Determine the (X, Y) coordinate at the center of the cell enclosing the given text.  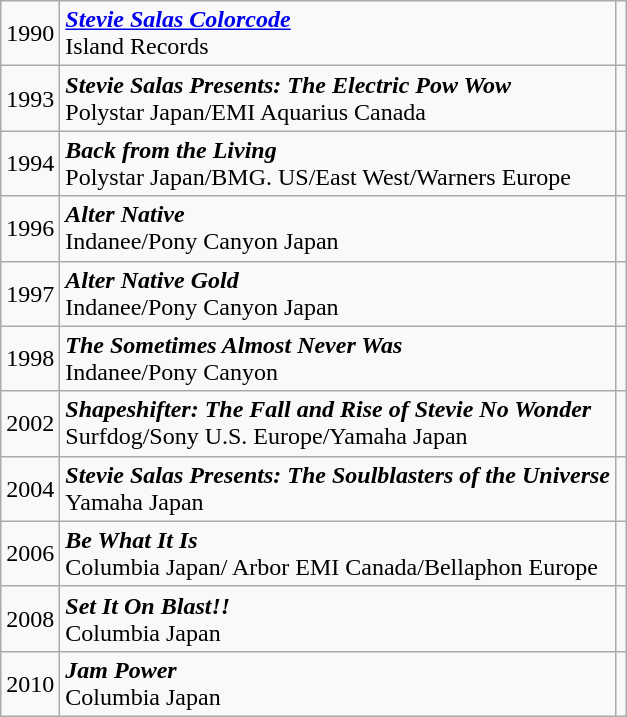
Be What It IsColumbia Japan/ Arbor EMI Canada/Bellaphon Europe (338, 554)
Stevie Salas Presents: The Soulblasters of the UniverseYamaha Japan (338, 488)
Back from the LivingPolystar Japan/BMG. US/East West/Warners Europe (338, 164)
Shapeshifter: The Fall and Rise of Stevie No WonderSurfdog/Sony U.S. Europe/Yamaha Japan (338, 424)
1996 (30, 228)
2004 (30, 488)
2008 (30, 618)
The Sometimes Almost Never WasIndanee/Pony Canyon (338, 358)
1997 (30, 294)
1998 (30, 358)
2006 (30, 554)
Jam PowerColumbia Japan (338, 684)
1993 (30, 98)
1994 (30, 164)
2002 (30, 424)
Alter Native GoldIndanee/Pony Canyon Japan (338, 294)
2010 (30, 684)
Stevie Salas Presents: The Electric Pow WowPolystar Japan/EMI Aquarius Canada (338, 98)
Stevie Salas ColorcodeIsland Records (338, 34)
Set It On Blast!!Columbia Japan (338, 618)
Alter NativeIndanee/Pony Canyon Japan (338, 228)
1990 (30, 34)
